Return (x, y) of the center of cell containing provided text 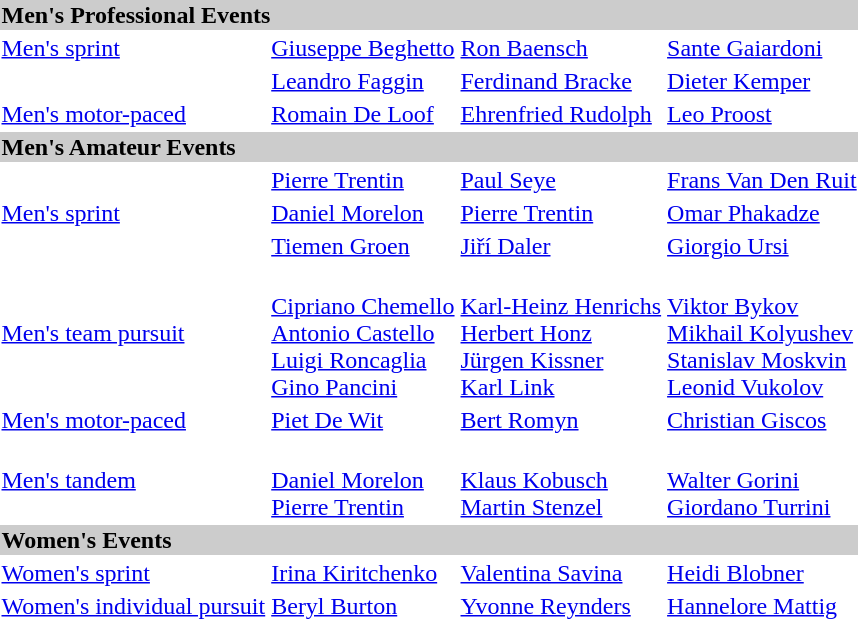
Piet De Wit (363, 420)
Cipriano Chemello Antonio Castello Luigi Roncaglia Gino Pancini (363, 333)
Giuseppe Beghetto (363, 48)
Men's Amateur Events (429, 147)
Women's Events (429, 540)
Ron Baensch (561, 48)
Men's team pursuit (134, 333)
Romain De Loof (363, 114)
Ferdinand Bracke (561, 81)
Valentina Savina (561, 573)
Paul Seye (561, 180)
Men's Professional Events (429, 15)
Jiří Daler (561, 246)
Daniel Morelon Pierre Trentin (363, 480)
Klaus KobuschMartin Stenzel (561, 480)
Men's tandem (134, 480)
Ehrenfried Rudolph (561, 114)
Karl-Heinz Henrichs Herbert Honz Jürgen Kissner Karl Link (561, 333)
Irina Kiritchenko (363, 573)
Daniel Morelon (363, 213)
Tiemen Groen (363, 246)
Leandro Faggin (363, 81)
Women's sprint (134, 573)
Bert Romyn (561, 420)
